Pinpoint the cell where the given text exists, returning its (x, y) midpoint coordinate. 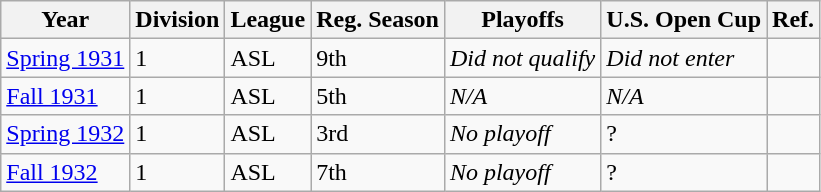
Playoffs (522, 20)
5th (378, 96)
7th (378, 172)
Year (66, 20)
3rd (378, 134)
9th (378, 58)
Ref. (794, 20)
Spring 1932 (66, 134)
Reg. Season (378, 20)
League (268, 20)
Spring 1931 (66, 58)
Fall 1931 (66, 96)
U.S. Open Cup (684, 20)
Fall 1932 (66, 172)
Division (178, 20)
Did not qualify (522, 58)
Did not enter (684, 58)
